Find where the given text appears and provide that cell's center as (x, y) coordinate. 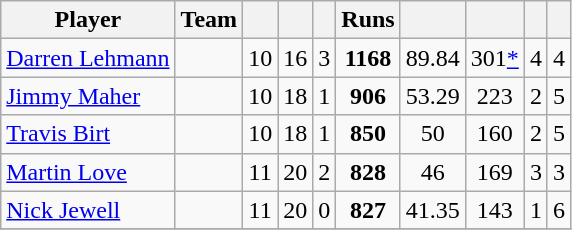
Jimmy Maher (88, 96)
41.35 (432, 210)
1168 (368, 58)
53.29 (432, 96)
0 (324, 210)
301* (494, 58)
46 (432, 172)
16 (296, 58)
89.84 (432, 58)
828 (368, 172)
143 (494, 210)
Runs (368, 20)
160 (494, 134)
906 (368, 96)
Darren Lehmann (88, 58)
Player (88, 20)
Travis Birt (88, 134)
223 (494, 96)
6 (558, 210)
50 (432, 134)
169 (494, 172)
Team (209, 20)
850 (368, 134)
Martin Love (88, 172)
Nick Jewell (88, 210)
827 (368, 210)
